Output the [X, Y] coordinate of the center of the cell containing the given text.  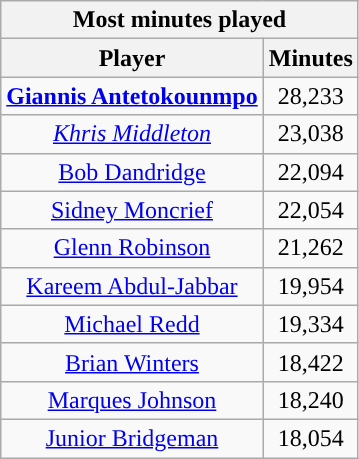
22,094 [310, 172]
Player [132, 58]
18,054 [310, 438]
Michael Redd [132, 324]
23,038 [310, 134]
Glenn Robinson [132, 248]
28,233 [310, 96]
Marques Johnson [132, 400]
21,262 [310, 248]
Junior Bridgeman [132, 438]
18,240 [310, 400]
Kareem Abdul-Jabbar [132, 286]
Minutes [310, 58]
Most minutes played [180, 20]
Sidney Moncrief [132, 210]
18,422 [310, 362]
19,334 [310, 324]
19,954 [310, 286]
Bob Dandridge [132, 172]
Brian Winters [132, 362]
Khris Middleton [132, 134]
22,054 [310, 210]
Giannis Antetokounmpo [132, 96]
